Capture the cell that displays the provided text and extract its (X, Y) central coordinate. 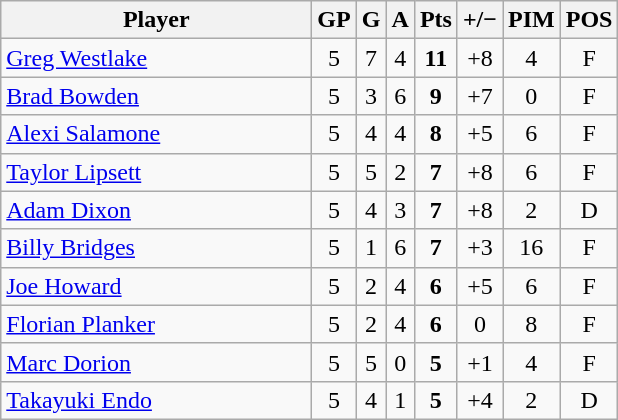
+/− (480, 20)
Joe Howard (156, 286)
Taylor Lipsett (156, 172)
Florian Planker (156, 324)
PIM (531, 20)
Greg Westlake (156, 58)
GP (334, 20)
+3 (480, 248)
+1 (480, 362)
Adam Dixon (156, 210)
Player (156, 20)
16 (531, 248)
Pts (436, 20)
Takayuki Endo (156, 400)
Marc Dorion (156, 362)
9 (436, 96)
Billy Bridges (156, 248)
+7 (480, 96)
G (371, 20)
A (400, 20)
11 (436, 58)
Alexi Salamone (156, 134)
POS (589, 20)
+4 (480, 400)
Brad Bowden (156, 96)
